For the text-containing cell, return its midpoint in (x, y) coordinate format. 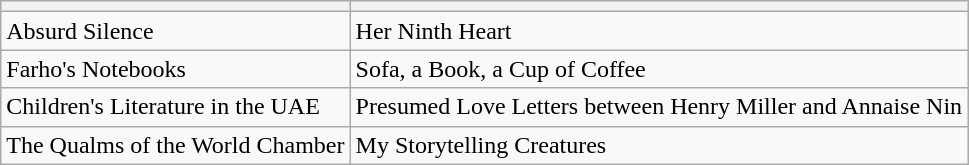
The Qualms of the World Chamber (176, 145)
Sofa, a Book, a Cup of Coffee (659, 69)
Children's Literature in the UAE (176, 107)
Farho's Notebooks (176, 69)
Presumed Love Letters between Henry Miller and Annaise Nin (659, 107)
Absurd Silence (176, 31)
Her Ninth Heart (659, 31)
My Storytelling Creatures (659, 145)
